For the text-containing cell, return its midpoint in [x, y] coordinate format. 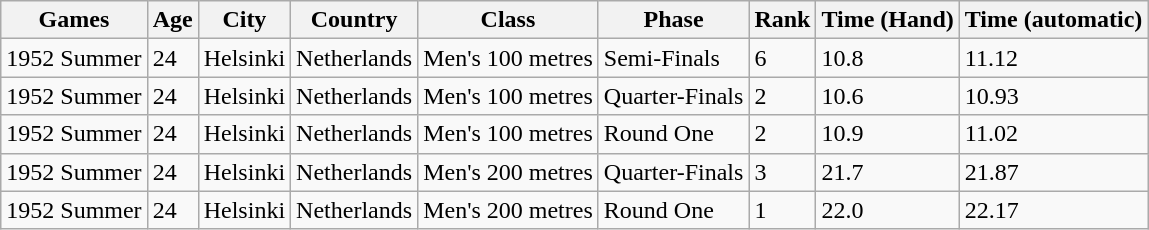
10.9 [888, 134]
Phase [674, 20]
11.12 [1054, 58]
22.17 [1054, 210]
Semi-Finals [674, 58]
Time (Hand) [888, 20]
Time (automatic) [1054, 20]
6 [782, 58]
21.87 [1054, 172]
10.8 [888, 58]
Country [354, 20]
10.6 [888, 96]
Rank [782, 20]
10.93 [1054, 96]
1 [782, 210]
City [244, 20]
22.0 [888, 210]
21.7 [888, 172]
Age [172, 20]
11.02 [1054, 134]
3 [782, 172]
Games [74, 20]
Class [508, 20]
